Find where the given text appears and provide that cell's center as [x, y] coordinate. 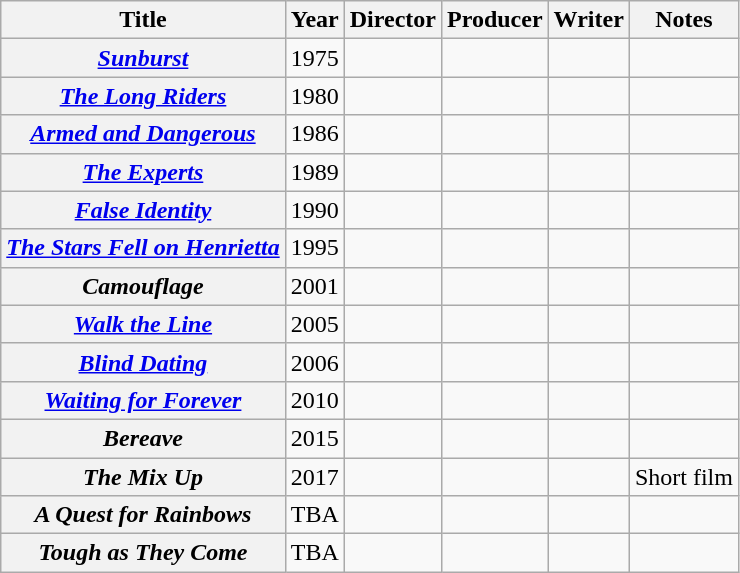
1980 [314, 96]
Tough as They Come [143, 553]
Walk the Line [143, 324]
The Experts [143, 172]
2015 [314, 438]
2006 [314, 362]
Armed and Dangerous [143, 134]
Writer [588, 20]
2005 [314, 324]
1989 [314, 172]
Bereave [143, 438]
2001 [314, 286]
A Quest for Rainbows [143, 515]
Year [314, 20]
Director [392, 20]
Blind Dating [143, 362]
Producer [494, 20]
Title [143, 20]
The Mix Up [143, 477]
Notes [684, 20]
2010 [314, 400]
1990 [314, 210]
1986 [314, 134]
The Stars Fell on Henrietta [143, 248]
Camouflage [143, 286]
Sunburst [143, 58]
Short film [684, 477]
1995 [314, 248]
Waiting for Forever [143, 400]
The Long Riders [143, 96]
1975 [314, 58]
False Identity [143, 210]
2017 [314, 477]
